Output the (X, Y) coordinate of the center of the cell containing the given text.  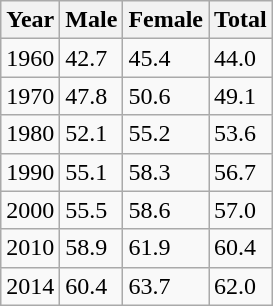
Male (92, 20)
Year (30, 20)
Total (241, 20)
55.2 (166, 134)
55.1 (92, 172)
53.6 (241, 134)
57.0 (241, 210)
49.1 (241, 96)
1980 (30, 134)
1970 (30, 96)
2010 (30, 248)
Female (166, 20)
42.7 (92, 58)
52.1 (92, 134)
58.6 (166, 210)
61.9 (166, 248)
45.4 (166, 58)
44.0 (241, 58)
47.8 (92, 96)
63.7 (166, 286)
50.6 (166, 96)
58.9 (92, 248)
1960 (30, 58)
56.7 (241, 172)
58.3 (166, 172)
62.0 (241, 286)
1990 (30, 172)
2014 (30, 286)
55.5 (92, 210)
2000 (30, 210)
